For the text-containing cell, return its midpoint in [X, Y] coordinate format. 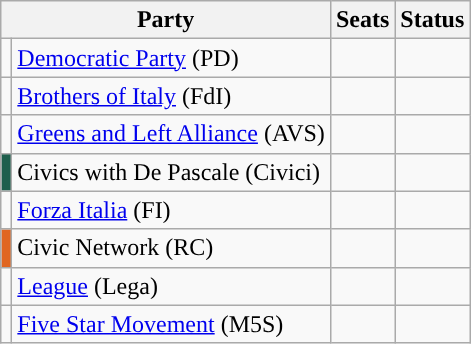
Party [166, 20]
Civics with De Pascale (Civici) [172, 172]
Seats [362, 20]
Forza Italia (FI) [172, 210]
Civic Network (RC) [172, 248]
Brothers of Italy (FdI) [172, 96]
League (Lega) [172, 286]
Five Star Movement (M5S) [172, 324]
Greens and Left Alliance (AVS) [172, 134]
Status [432, 20]
Democratic Party (PD) [172, 58]
